Provide the (X, Y) coordinate of the cell's center where the given text is located.  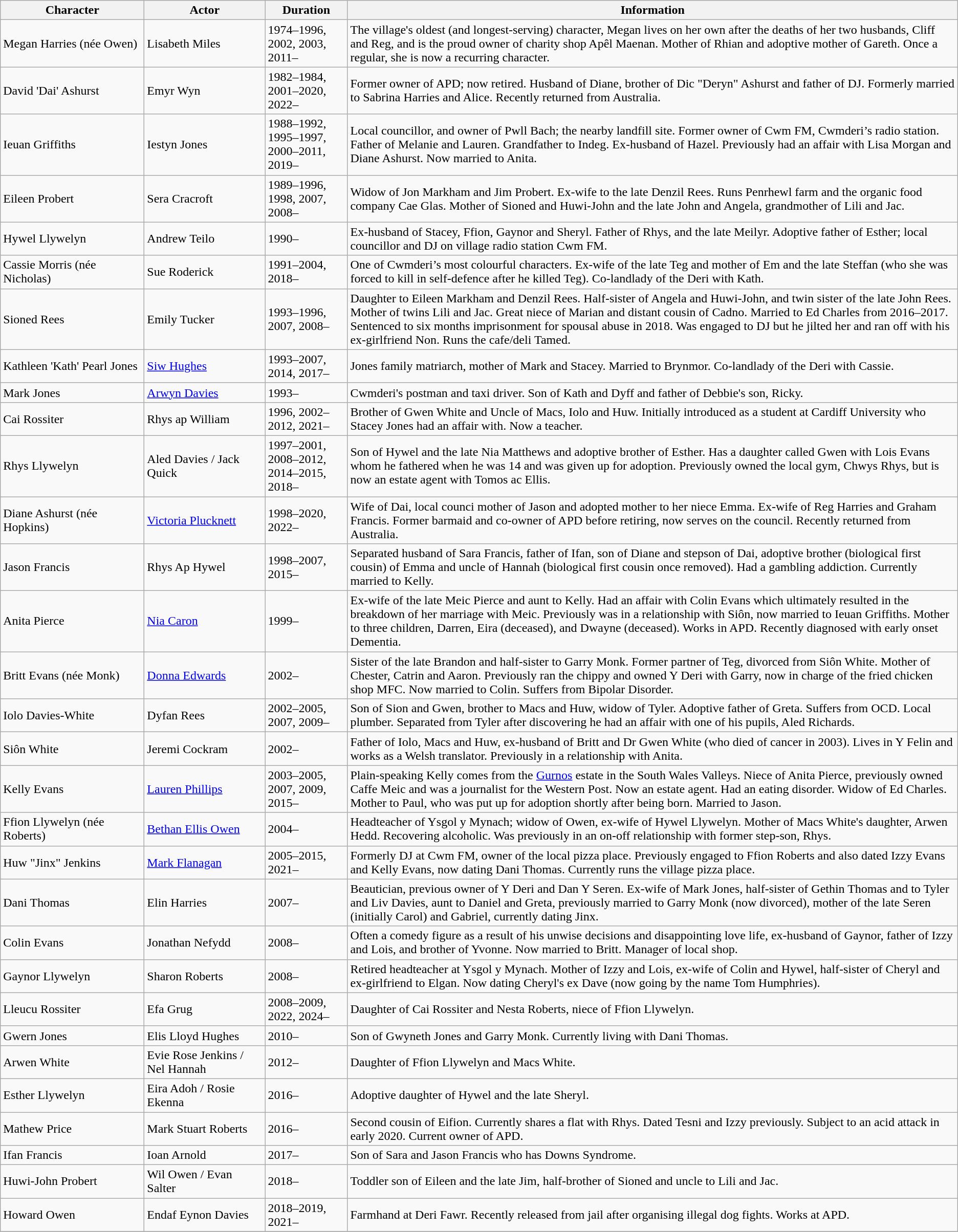
Eira Adoh / Rosie Ekenna (205, 1095)
Esther Llywelyn (73, 1095)
Elis Lloyd Hughes (205, 1036)
1993–1996, 2007, 2008– (306, 319)
Aled Davies / Jack Quick (205, 466)
2010– (306, 1036)
1990– (306, 238)
Son of Gwyneth Jones and Garry Monk. Currently living with Dani Thomas. (652, 1036)
Diane Ashurst (née Hopkins) (73, 520)
2012– (306, 1062)
Sharon Roberts (205, 976)
Eileen Probert (73, 199)
Information (652, 10)
Sera Cracroft (205, 199)
Iolo Davies-White (73, 715)
1996, 2002–2012, 2021– (306, 419)
Lisabeth Miles (205, 43)
Huw "Jinx" Jenkins (73, 863)
Anita Pierce (73, 621)
Ioan Arnold (205, 1155)
2004– (306, 829)
Cassie Morris (née Nicholas) (73, 272)
2007– (306, 903)
1982–1984, 2001–2020, 2022– (306, 91)
Cwmderi's postman and taxi driver. Son of Kath and Dyff and father of Debbie's son, Ricky. (652, 392)
Huwi-John Probert (73, 1182)
2003–2005, 2007, 2009, 2015– (306, 789)
1991–2004, 2018– (306, 272)
Son of Sara and Jason Francis who has Downs Syndrome. (652, 1155)
Actor (205, 10)
Lauren Phillips (205, 789)
Siw Hughes (205, 366)
Siôn White (73, 749)
Ieuan Griffiths (73, 144)
Jeremi Cockram (205, 749)
2018– (306, 1182)
1999– (306, 621)
Adoptive daughter of Hywel and the late Sheryl. (652, 1095)
Nia Caron (205, 621)
Jason Francis (73, 567)
Mathew Price (73, 1129)
1998–2007, 2015– (306, 567)
Kathleen 'Kath' Pearl Jones (73, 366)
Dani Thomas (73, 903)
2018–2019, 2021– (306, 1215)
1989–1996, 1998, 2007, 2008– (306, 199)
Ffion Llywelyn (née Roberts) (73, 829)
Hywel Llywelyn (73, 238)
Iestyn Jones (205, 144)
Rhys ap William (205, 419)
Dyfan Rees (205, 715)
Bethan Ellis Owen (205, 829)
Jonathan Nefydd (205, 942)
1993–2007, 2014, 2017– (306, 366)
Britt Evans (née Monk) (73, 675)
Character (73, 10)
Arwyn Davies (205, 392)
Lleucu Rossiter (73, 1009)
Evie Rose Jenkins / Nel Hannah (205, 1062)
Arwen White (73, 1062)
Emyr Wyn (205, 91)
Ifan Francis (73, 1155)
1974–1996, 2002, 2003, 2011– (306, 43)
Mark Flanagan (205, 863)
Duration (306, 10)
Gaynor Llywelyn (73, 976)
Colin Evans (73, 942)
Howard Owen (73, 1215)
Wil Owen / Evan Salter (205, 1182)
Daughter of Cai Rossiter and Nesta Roberts, niece of Ffion Llywelyn. (652, 1009)
Jones family matriarch, mother of Mark and Stacey. Married to Brynmor. Co-landlady of the Deri with Cassie. (652, 366)
1993– (306, 392)
Cai Rossiter (73, 419)
Farmhand at Deri Fawr. Recently released from jail after organising illegal dog fights. Works at APD. (652, 1215)
Mark Jones (73, 392)
2002–2005, 2007, 2009– (306, 715)
Emily Tucker (205, 319)
Sioned Rees (73, 319)
2008–2009, 2022, 2024– (306, 1009)
Daughter of Ffion Llywelyn and Macs White. (652, 1062)
2017– (306, 1155)
Andrew Teilo (205, 238)
David 'Dai' Ashurst (73, 91)
Victoria Plucknett (205, 520)
Rhys Llywelyn (73, 466)
Endaf Eynon Davies (205, 1215)
Kelly Evans (73, 789)
Toddler son of Eileen and the late Jim, half-brother of Sioned and uncle to Lili and Jac. (652, 1182)
Efa Grug (205, 1009)
Rhys Ap Hywel (205, 567)
2005–2015, 2021– (306, 863)
1997–2001, 2008–2012, 2014–2015, 2018– (306, 466)
Elin Harries (205, 903)
Gwern Jones (73, 1036)
Mark Stuart Roberts (205, 1129)
1998–2020, 2022– (306, 520)
Sue Roderick (205, 272)
1988–1992, 1995–1997, 2000–2011, 2019– (306, 144)
Donna Edwards (205, 675)
Megan Harries (née Owen) (73, 43)
